Output the (x, y) coordinate of the center of the cell containing the given text.  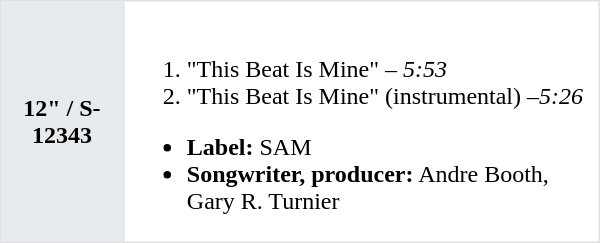
"This Beat Is Mine" – 5:53"This Beat Is Mine" (instrumental) –5:26Label: SAMSongwriter, producer: Andre Booth, Gary R. Turnier (361, 122)
12" / S-12343 (62, 122)
